Extract the (X, Y) coordinate from the center of the cell holding the provided text.  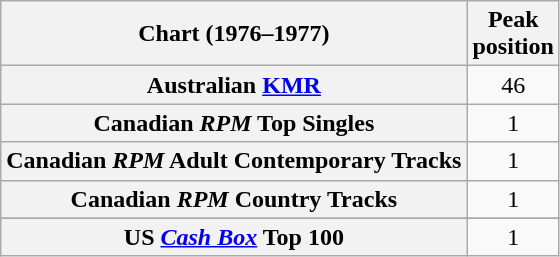
Peakposition (513, 34)
Canadian RPM Top Singles (234, 123)
US Cash Box Top 100 (234, 237)
Canadian RPM Country Tracks (234, 199)
46 (513, 85)
Canadian RPM Adult Contemporary Tracks (234, 161)
Chart (1976–1977) (234, 34)
Australian KMR (234, 85)
